For the text-containing cell, return its midpoint in [x, y] coordinate format. 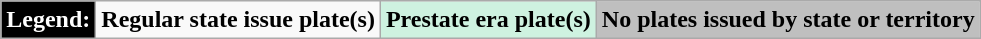
Legend: [48, 20]
Prestate era plate(s) [488, 20]
No plates issued by state or territory [788, 20]
Regular state issue plate(s) [238, 20]
